From the cell containing the given text, extract its center point as (x, y) coordinate. 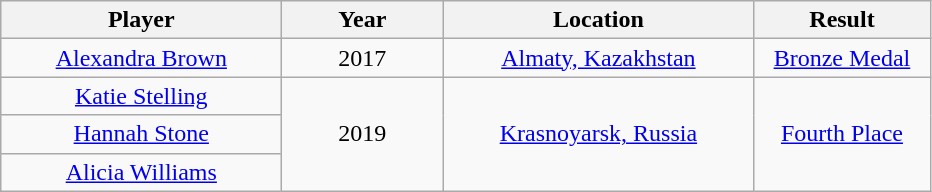
Result (842, 20)
Alexandra Brown (142, 58)
Fourth Place (842, 134)
Krasnoyarsk, Russia (598, 134)
2019 (362, 134)
Location (598, 20)
2017 (362, 58)
Alicia Williams (142, 172)
Hannah Stone (142, 134)
Almaty, Kazakhstan (598, 58)
Bronze Medal (842, 58)
Katie Stelling (142, 96)
Player (142, 20)
Year (362, 20)
